Determine the (X, Y) coordinate at the center of the cell enclosing the given text.  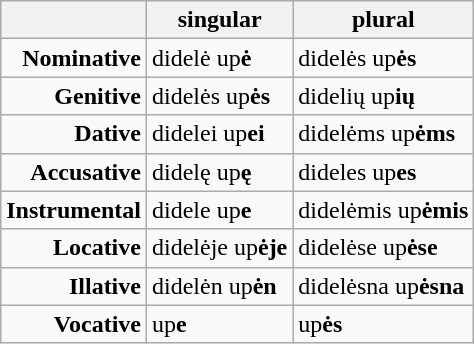
upės (384, 324)
didelėms upėms (384, 134)
didelėse upėse (384, 248)
didelė upė (219, 58)
Nominative (74, 58)
Vocative (74, 324)
upe (219, 324)
didelei upei (219, 134)
didelėn upėn (219, 286)
didelių upių (384, 96)
didelėsna upėsna (384, 286)
Instrumental (74, 210)
Genitive (74, 96)
plural (384, 20)
didelėmis upėmis (384, 210)
Accusative (74, 172)
dideles upes (384, 172)
Dative (74, 134)
Locative (74, 248)
didelėje upėje (219, 248)
didelę upę (219, 172)
didele upe (219, 210)
singular (219, 20)
Illative (74, 286)
